Locate the cell with the specified text and output its (x, y) center coordinate. 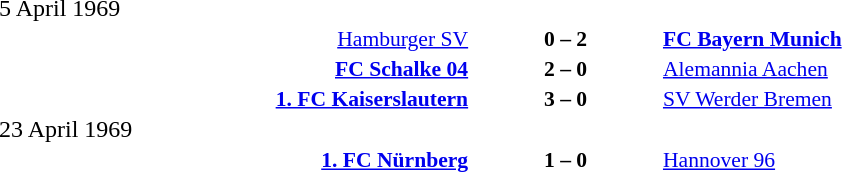
0 – 2 (566, 38)
2 – 0 (566, 68)
3 – 0 (566, 98)
